Locate the cell with the specified text and output its [X, Y] center coordinate. 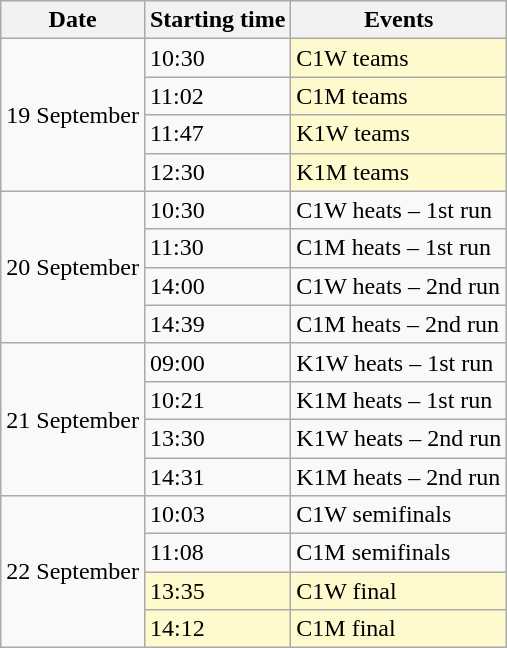
20 September [73, 267]
C1M final [399, 629]
K1M heats – 1st run [399, 400]
14:39 [217, 324]
Events [399, 20]
14:31 [217, 477]
K1W heats – 1st run [399, 362]
C1W heats – 1st run [399, 210]
Starting time [217, 20]
C1W heats – 2nd run [399, 286]
13:30 [217, 438]
21 September [73, 419]
C1M heats – 1st run [399, 248]
09:00 [217, 362]
C1M semifinals [399, 553]
K1W heats – 2nd run [399, 438]
14:00 [217, 286]
12:30 [217, 172]
K1M teams [399, 172]
Date [73, 20]
C1W final [399, 591]
11:47 [217, 134]
K1W teams [399, 134]
14:12 [217, 629]
11:08 [217, 553]
C1W semifinals [399, 515]
11:30 [217, 248]
10:03 [217, 515]
22 September [73, 572]
13:35 [217, 591]
C1M heats – 2nd run [399, 324]
C1M teams [399, 96]
19 September [73, 115]
C1W teams [399, 58]
10:21 [217, 400]
11:02 [217, 96]
K1M heats – 2nd run [399, 477]
